Return (x, y) of the center of cell containing provided text 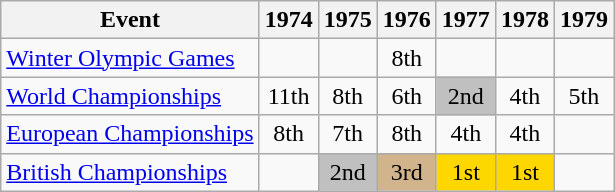
1976 (406, 20)
7th (348, 134)
3rd (406, 172)
1978 (524, 20)
Winter Olympic Games (130, 58)
1979 (584, 20)
European Championships (130, 134)
11th (288, 96)
World Championships (130, 96)
1974 (288, 20)
5th (584, 96)
Event (130, 20)
6th (406, 96)
1975 (348, 20)
British Championships (130, 172)
1977 (466, 20)
